Return the [x, y] coordinate for the center point of the cell that contains the specified text.  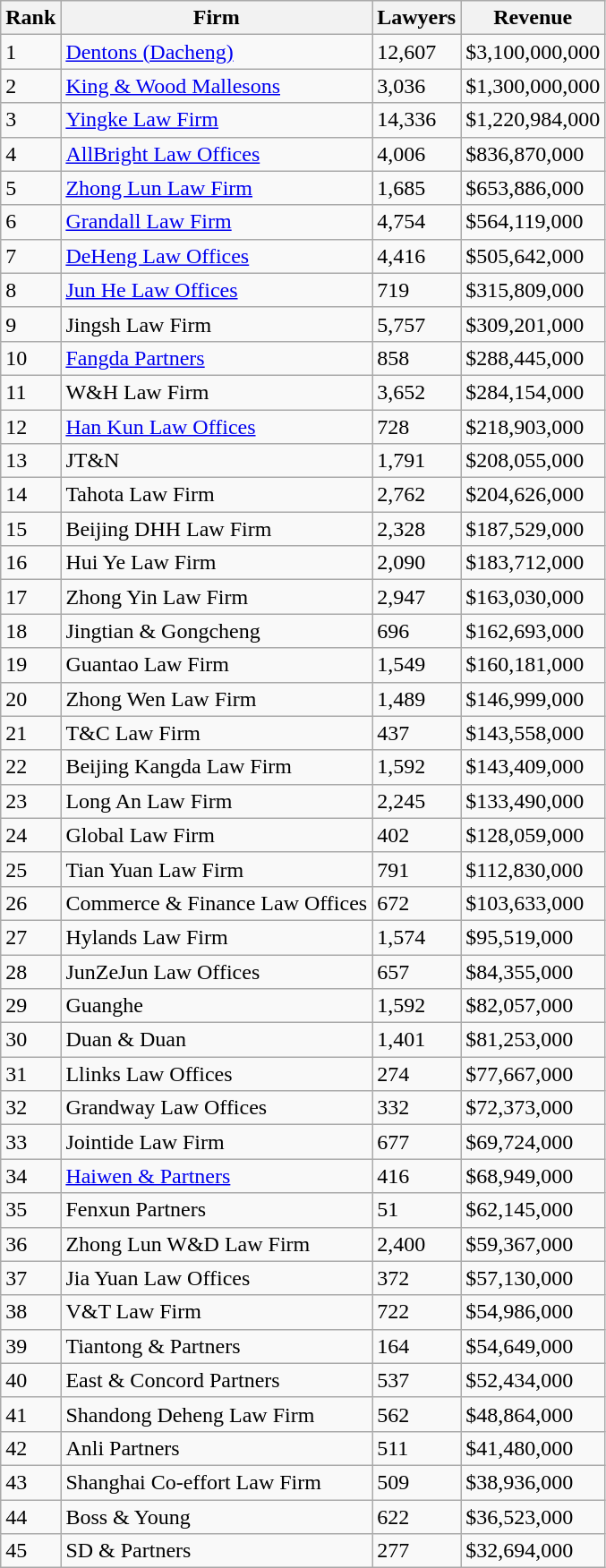
$112,830,000 [533, 869]
Jingsh Law Firm [217, 324]
274 [417, 1074]
$836,870,000 [533, 154]
1,791 [417, 461]
28 [30, 971]
Grandway Law Offices [217, 1108]
$160,181,000 [533, 665]
$315,809,000 [533, 290]
Haiwen & Partners [217, 1176]
Duan & Duan [217, 1040]
$143,409,000 [533, 767]
$564,119,000 [533, 222]
East & Concord Partners [217, 1380]
Yingke Law Firm [217, 120]
$1,220,984,000 [533, 120]
32 [30, 1108]
719 [417, 290]
$69,724,000 [533, 1142]
Jia Yuan Law Offices [217, 1278]
12,607 [417, 52]
Shandong Deheng Law Firm [217, 1414]
$128,059,000 [533, 835]
15 [30, 529]
1 [30, 52]
7 [30, 256]
$81,253,000 [533, 1040]
791 [417, 869]
19 [30, 665]
JT&N [217, 461]
$95,519,000 [533, 937]
Tiantong & Partners [217, 1346]
622 [417, 1517]
Hylands Law Firm [217, 937]
SD & Partners [217, 1551]
JunZeJun Law Offices [217, 971]
W&H Law Firm [217, 392]
2,090 [417, 563]
30 [30, 1040]
$204,626,000 [533, 495]
14,336 [417, 120]
13 [30, 461]
Grandall Law Firm [217, 222]
$103,633,000 [533, 903]
511 [417, 1448]
36 [30, 1244]
1,489 [417, 699]
2,947 [417, 597]
$84,355,000 [533, 971]
$54,986,000 [533, 1312]
$162,693,000 [533, 631]
$163,030,000 [533, 597]
$187,529,000 [533, 529]
$208,055,000 [533, 461]
$309,201,000 [533, 324]
16 [30, 563]
Anli Partners [217, 1448]
4,006 [417, 154]
V&T Law Firm [217, 1312]
51 [417, 1210]
King & Wood Mallesons [217, 86]
T&C Law Firm [217, 733]
1,549 [417, 665]
402 [417, 835]
Beijing DHH Law Firm [217, 529]
1,685 [417, 188]
Boss & Young [217, 1517]
$54,649,000 [533, 1346]
Zhong Lun Law Firm [217, 188]
$52,434,000 [533, 1380]
Tahota Law Firm [217, 495]
537 [417, 1380]
1,574 [417, 937]
5 [30, 188]
164 [417, 1346]
5,757 [417, 324]
Zhong Yin Law Firm [217, 597]
Beijing Kangda Law Firm [217, 767]
25 [30, 869]
677 [417, 1142]
2 [30, 86]
12 [30, 427]
Fenxun Partners [217, 1210]
722 [417, 1312]
Guantao Law Firm [217, 665]
$288,445,000 [533, 358]
2,245 [417, 801]
$3,100,000,000 [533, 52]
696 [417, 631]
8 [30, 290]
26 [30, 903]
27 [30, 937]
14 [30, 495]
$146,999,000 [533, 699]
21 [30, 733]
$59,367,000 [533, 1244]
Commerce & Finance Law Offices [217, 903]
29 [30, 1006]
Fangda Partners [217, 358]
Jun He Law Offices [217, 290]
Dentons (Dacheng) [217, 52]
39 [30, 1346]
4,416 [417, 256]
38 [30, 1312]
437 [417, 733]
$72,373,000 [533, 1108]
31 [30, 1074]
3,036 [417, 86]
$1,300,000,000 [533, 86]
3 [30, 120]
42 [30, 1448]
22 [30, 767]
Revenue [533, 18]
$143,558,000 [533, 733]
44 [30, 1517]
657 [417, 971]
10 [30, 358]
$57,130,000 [533, 1278]
Long An Law Firm [217, 801]
332 [417, 1108]
Zhong Wen Law Firm [217, 699]
728 [417, 427]
672 [417, 903]
45 [30, 1551]
34 [30, 1176]
20 [30, 699]
3,652 [417, 392]
372 [417, 1278]
$48,864,000 [533, 1414]
Zhong Lun W&D Law Firm [217, 1244]
43 [30, 1482]
37 [30, 1278]
$218,903,000 [533, 427]
Han Kun Law Offices [217, 427]
Tian Yuan Law Firm [217, 869]
Lawyers [417, 18]
4,754 [417, 222]
$68,949,000 [533, 1176]
Llinks Law Offices [217, 1074]
9 [30, 324]
23 [30, 801]
Global Law Firm [217, 835]
2,400 [417, 1244]
11 [30, 392]
1,401 [417, 1040]
41 [30, 1414]
2,328 [417, 529]
Firm [217, 18]
$133,490,000 [533, 801]
24 [30, 835]
Rank [30, 18]
$62,145,000 [533, 1210]
$505,642,000 [533, 256]
$183,712,000 [533, 563]
$36,523,000 [533, 1517]
Jointide Law Firm [217, 1142]
416 [417, 1176]
$284,154,000 [533, 392]
$32,694,000 [533, 1551]
Guanghe [217, 1006]
Hui Ye Law Firm [217, 563]
4 [30, 154]
DeHeng Law Offices [217, 256]
2,762 [417, 495]
509 [417, 1482]
277 [417, 1551]
Shanghai Co-effort Law Firm [217, 1482]
$77,667,000 [533, 1074]
6 [30, 222]
AllBright Law Offices [217, 154]
858 [417, 358]
$41,480,000 [533, 1448]
18 [30, 631]
Jingtian & Gongcheng [217, 631]
$82,057,000 [533, 1006]
40 [30, 1380]
17 [30, 597]
$653,886,000 [533, 188]
33 [30, 1142]
562 [417, 1414]
$38,936,000 [533, 1482]
35 [30, 1210]
